Locate the cell with the specified text and output its [x, y] center coordinate. 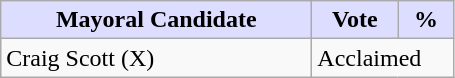
% [426, 20]
Acclaimed [383, 58]
Vote [355, 20]
Mayoral Candidate [156, 20]
Craig Scott (X) [156, 58]
